Return the (X, Y) coordinate for the center point of the cell that contains the specified text.  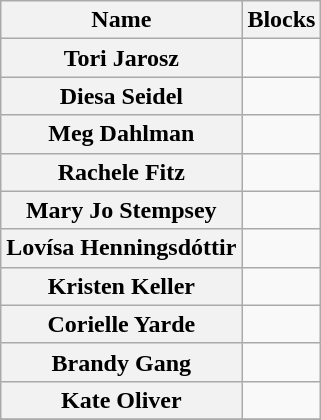
Kristen Keller (122, 286)
Corielle Yarde (122, 324)
Brandy Gang (122, 362)
Lovísa Henningsdóttir (122, 248)
Name (122, 20)
Mary Jo Stempsey (122, 210)
Blocks (282, 20)
Meg Dahlman (122, 134)
Rachele Fitz (122, 172)
Kate Oliver (122, 400)
Diesa Seidel (122, 96)
Tori Jarosz (122, 58)
